For the text-containing cell, return its midpoint in [x, y] coordinate format. 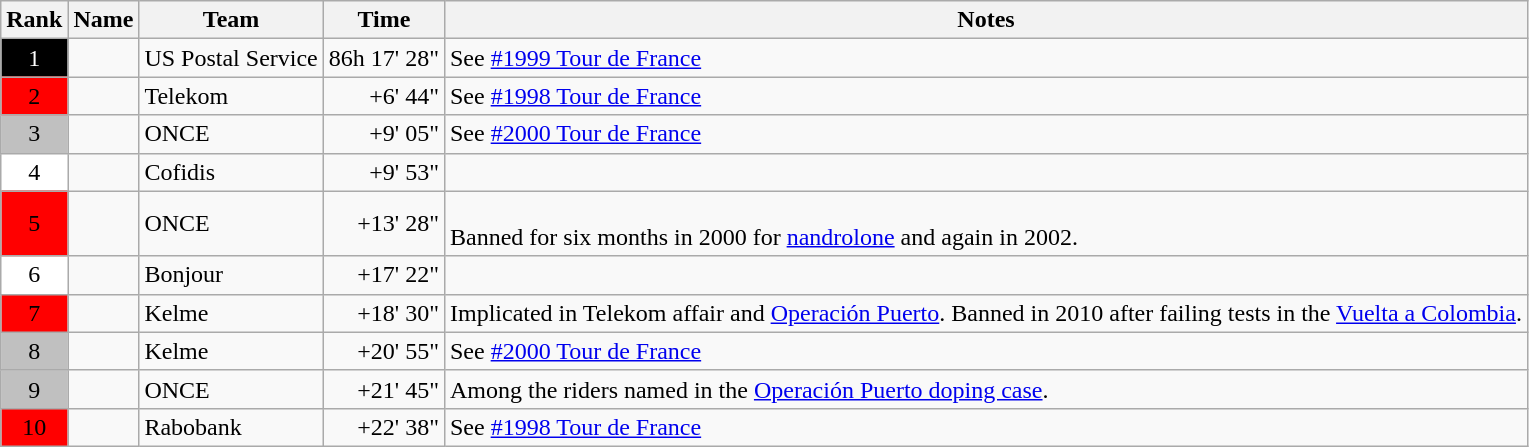
Team [231, 20]
+22' 38" [384, 427]
5 [34, 224]
+9' 05" [384, 134]
US Postal Service [231, 58]
+21' 45" [384, 389]
3 [34, 134]
8 [34, 351]
Among the riders named in the Operación Puerto doping case. [986, 389]
Rabobank [231, 427]
10 [34, 427]
Banned for six months in 2000 for nandrolone and again in 2002. [986, 224]
Notes [986, 20]
+9' 53" [384, 172]
Rank [34, 20]
+13' 28" [384, 224]
+6' 44" [384, 96]
+18' 30" [384, 313]
Telekom [231, 96]
86h 17' 28" [384, 58]
Time [384, 20]
6 [34, 275]
2 [34, 96]
Bonjour [231, 275]
Cofidis [231, 172]
1 [34, 58]
See #1999 Tour de France [986, 58]
7 [34, 313]
+20' 55" [384, 351]
Implicated in Telekom affair and Operación Puerto. Banned in 2010 after failing tests in the Vuelta a Colombia. [986, 313]
4 [34, 172]
Name [104, 20]
+17' 22" [384, 275]
9 [34, 389]
